From the cell containing the given text, extract its center point as (X, Y) coordinate. 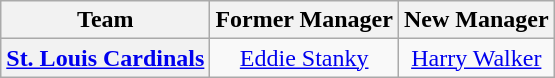
St. Louis Cardinals (106, 58)
Harry Walker (476, 58)
New Manager (476, 20)
Eddie Stanky (304, 58)
Team (106, 20)
Former Manager (304, 20)
